Provide the [x, y] coordinate of the cell's center where the given text is located.  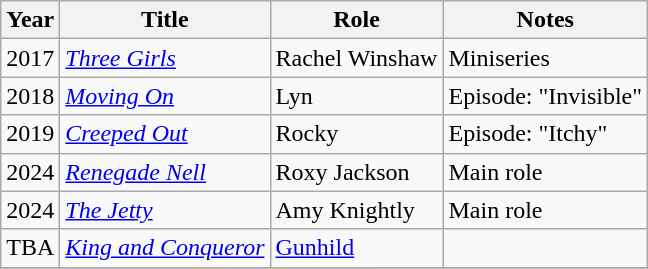
Moving On [165, 96]
Role [356, 20]
2017 [30, 58]
Episode: "Itchy" [546, 134]
Amy Knightly [356, 210]
Roxy Jackson [356, 172]
Notes [546, 20]
Renegade Nell [165, 172]
Creeped Out [165, 134]
Rachel Winshaw [356, 58]
Year [30, 20]
2018 [30, 96]
Title [165, 20]
Gunhild [356, 248]
The Jetty [165, 210]
Episode: "Invisible" [546, 96]
Rocky [356, 134]
2019 [30, 134]
Lyn [356, 96]
Three Girls [165, 58]
TBA [30, 248]
Miniseries [546, 58]
King and Conqueror [165, 248]
